Determine the [X, Y] coordinate at the center of the cell enclosing the given text.  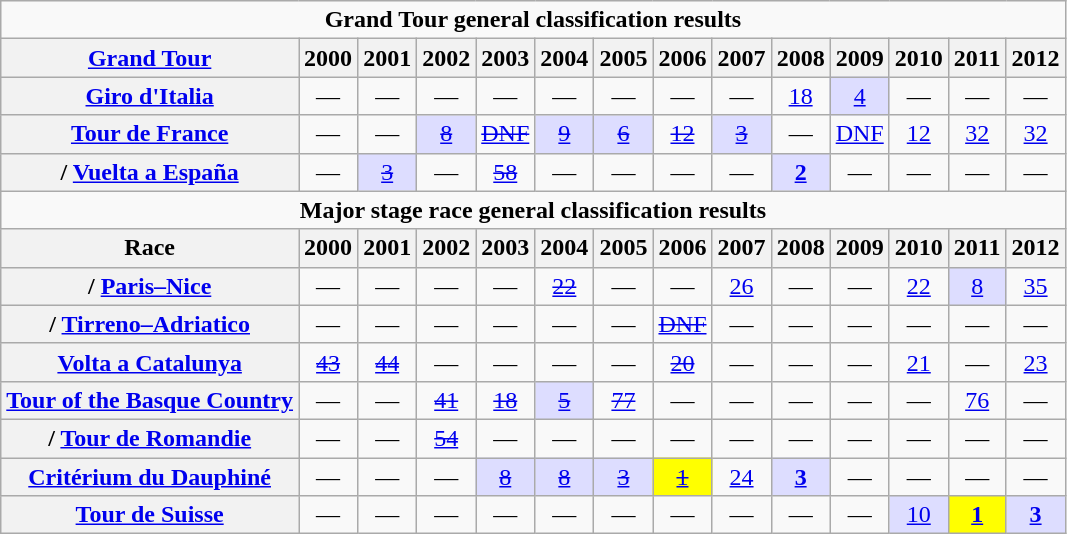
76 [977, 400]
/ Vuelta a España [150, 172]
54 [446, 438]
/ Paris–Nice [150, 286]
58 [506, 172]
43 [328, 362]
Race [150, 248]
Tour of the Basque Country [150, 400]
Grand Tour general classification results [533, 20]
41 [446, 400]
/ Tirreno–Adriatico [150, 324]
21 [918, 362]
44 [388, 362]
9 [564, 134]
2 [800, 172]
Major stage race general classification results [533, 210]
26 [742, 286]
Grand Tour [150, 58]
23 [1036, 362]
5 [564, 400]
/ Tour de Romandie [150, 438]
Critérium du Dauphiné [150, 477]
Tour de Suisse [150, 515]
35 [1036, 286]
24 [742, 477]
Tour de France [150, 134]
10 [918, 515]
Volta a Catalunya [150, 362]
20 [682, 362]
4 [860, 96]
6 [624, 134]
Giro d'Italia [150, 96]
77 [624, 400]
